Determine the [X, Y] coordinate at the center of the cell enclosing the given text.  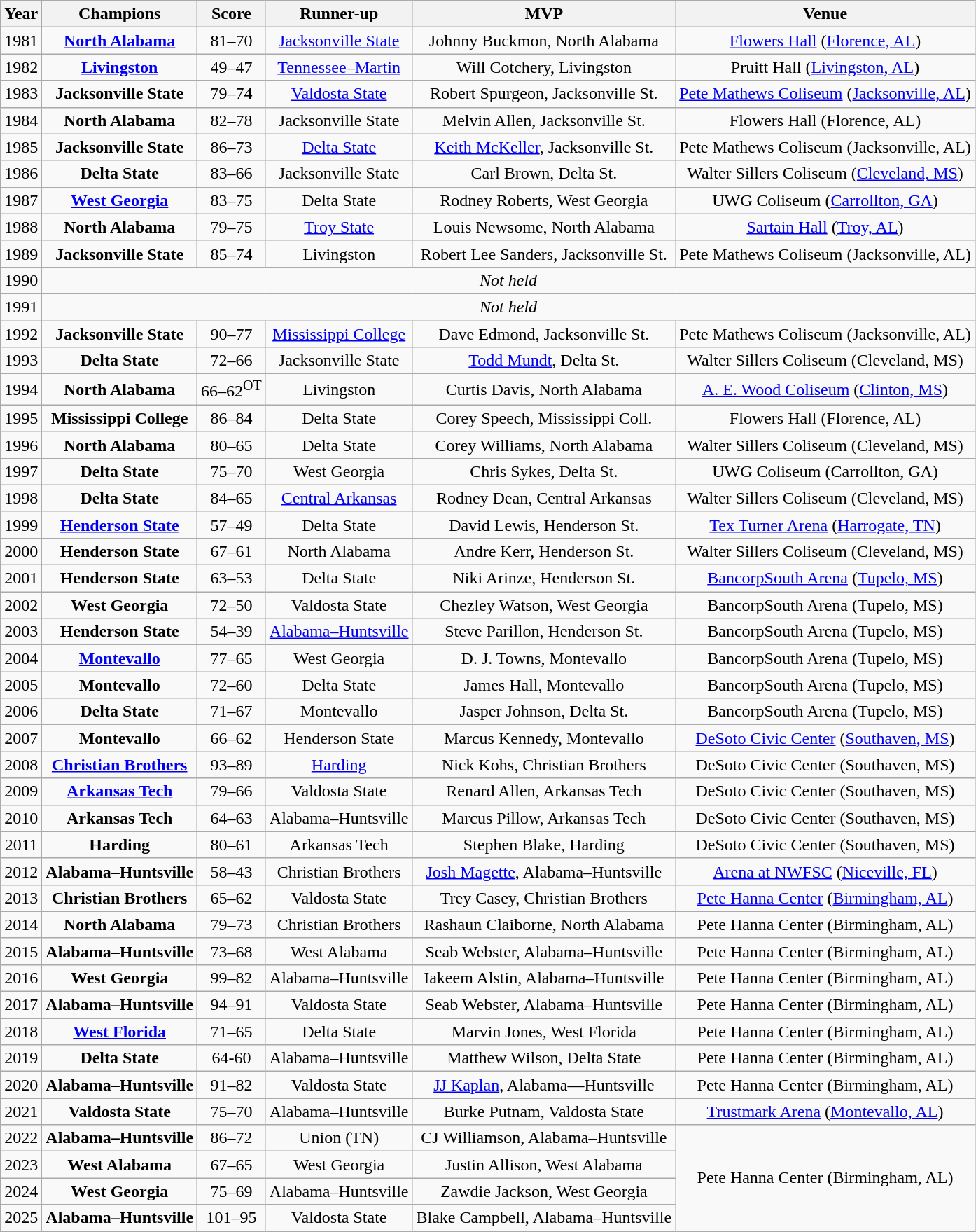
83–75 [232, 200]
1999 [21, 525]
2020 [21, 1085]
Burke Putnam, Valdosta State [544, 1112]
2021 [21, 1112]
Pruitt Hall (Livingston, AL) [825, 67]
Corey Speech, Mississippi Coll. [544, 418]
Arena at NWFSC (Niceville, FL) [825, 871]
90–77 [232, 334]
84–65 [232, 498]
2001 [21, 579]
1988 [21, 227]
86–73 [232, 147]
CJ Williamson, Alabama–Huntsville [544, 1138]
81–70 [232, 41]
D. J. Towns, Montevallo [544, 658]
94–91 [232, 1005]
54–39 [232, 632]
83–66 [232, 174]
2013 [21, 898]
Marcus Pillow, Arkansas Tech [544, 818]
Rashaun Claiborne, North Alabama [544, 925]
66–62 [232, 738]
79–66 [232, 791]
Niki Arinze, Henderson St. [544, 579]
Corey Williams, North Alabama [544, 445]
49–47 [232, 67]
Josh Magette, Alabama–Huntsville [544, 871]
Robert Spurgeon, Jacksonville St. [544, 94]
Tex Turner Arena (Harrogate, TN) [825, 525]
Justin Allison, West Alabama [544, 1165]
71–65 [232, 1032]
1981 [21, 41]
Steve Parillon, Henderson St. [544, 632]
Trustmark Arena (Montevallo, AL) [825, 1112]
Year [21, 14]
79–73 [232, 925]
Rodney Roberts, West Georgia [544, 200]
101–95 [232, 1218]
Chezley Watson, West Georgia [544, 605]
Central Arkansas [339, 498]
93–89 [232, 765]
2010 [21, 818]
Louis Newsome, North Alabama [544, 227]
2014 [21, 925]
Champions [120, 14]
Nick Kohs, Christian Brothers [544, 765]
James Hall, Montevallo [544, 685]
Sartain Hall (Troy, AL) [825, 227]
2005 [21, 685]
Runner-up [339, 14]
1996 [21, 445]
Score [232, 14]
99–82 [232, 978]
2022 [21, 1138]
2023 [21, 1165]
64-60 [232, 1058]
Marcus Kennedy, Montevallo [544, 738]
Robert Lee Sanders, Jacksonville St. [544, 254]
Zawdie Jackson, West Georgia [544, 1191]
2018 [21, 1032]
Matthew Wilson, Delta State [544, 1058]
1991 [21, 307]
Troy State [339, 227]
West Florida [120, 1032]
Renard Allen, Arkansas Tech [544, 791]
Dave Edmond, Jacksonville St. [544, 334]
75–69 [232, 1191]
58–43 [232, 871]
MVP [544, 14]
Blake Campbell, Alabama–Huntsville [544, 1218]
Trey Casey, Christian Brothers [544, 898]
64–63 [232, 818]
86–84 [232, 418]
2019 [21, 1058]
91–82 [232, 1085]
82–78 [232, 120]
Marvin Jones, West Florida [544, 1032]
Tennessee–Martin [339, 67]
Carl Brown, Delta St. [544, 174]
1989 [21, 254]
2011 [21, 845]
David Lewis, Henderson St. [544, 525]
A. E. Wood Coliseum (Clinton, MS) [825, 389]
66–62OT [232, 389]
2003 [21, 632]
85–74 [232, 254]
2002 [21, 605]
Rodney Dean, Central Arkansas [544, 498]
2008 [21, 765]
Johnny Buckmon, North Alabama [544, 41]
Union (TN) [339, 1138]
79–74 [232, 94]
Stephen Blake, Harding [544, 845]
2007 [21, 738]
1997 [21, 471]
Todd Mundt, Delta St. [544, 361]
1993 [21, 361]
1992 [21, 334]
72–60 [232, 685]
2009 [21, 791]
2015 [21, 951]
Chris Sykes, Delta St. [544, 471]
57–49 [232, 525]
2012 [21, 871]
Keith McKeller, Jacksonville St. [544, 147]
67–61 [232, 551]
1987 [21, 200]
1990 [21, 280]
79–75 [232, 227]
73–68 [232, 951]
2024 [21, 1191]
77–65 [232, 658]
80–65 [232, 445]
1984 [21, 120]
1994 [21, 389]
1998 [21, 498]
Will Cotchery, Livingston [544, 67]
1983 [21, 94]
80–61 [232, 845]
71–67 [232, 712]
JJ Kaplan, Alabama—Huntsville [544, 1085]
72–50 [232, 605]
72–66 [232, 361]
63–53 [232, 579]
1995 [21, 418]
Andre Kerr, Henderson St. [544, 551]
67–65 [232, 1165]
Venue [825, 14]
Jasper Johnson, Delta St. [544, 712]
2025 [21, 1218]
86–72 [232, 1138]
1986 [21, 174]
2016 [21, 978]
65–62 [232, 898]
Curtis Davis, North Alabama [544, 389]
1982 [21, 67]
Melvin Allen, Jacksonville St. [544, 120]
1985 [21, 147]
2004 [21, 658]
2006 [21, 712]
2000 [21, 551]
2017 [21, 1005]
Iakeem Alstin, Alabama–Huntsville [544, 978]
